Find where the given text appears and provide that cell's center as (x, y) coordinate. 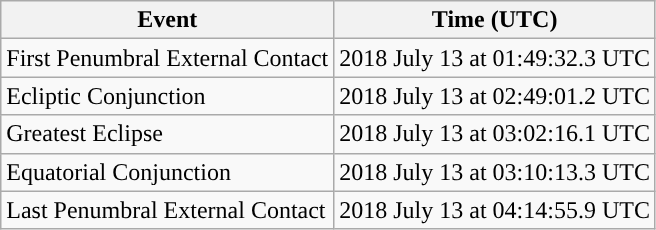
Time (UTC) (495, 20)
2018 July 13 at 03:10:13.3 UTC (495, 172)
Last Penumbral External Contact (168, 210)
2018 July 13 at 04:14:55.9 UTC (495, 210)
Equatorial Conjunction (168, 172)
2018 July 13 at 02:49:01.2 UTC (495, 96)
2018 July 13 at 01:49:32.3 UTC (495, 58)
Greatest Eclipse (168, 134)
Ecliptic Conjunction (168, 96)
First Penumbral External Contact (168, 58)
Event (168, 20)
2018 July 13 at 03:02:16.1 UTC (495, 134)
